Find where the given text appears and provide that cell's center as (x, y) coordinate. 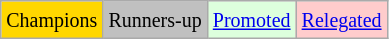
Champions (52, 20)
Relegated (342, 20)
Promoted (252, 20)
Runners-up (155, 20)
